Find where the given text appears and provide that cell's center as [X, Y] coordinate. 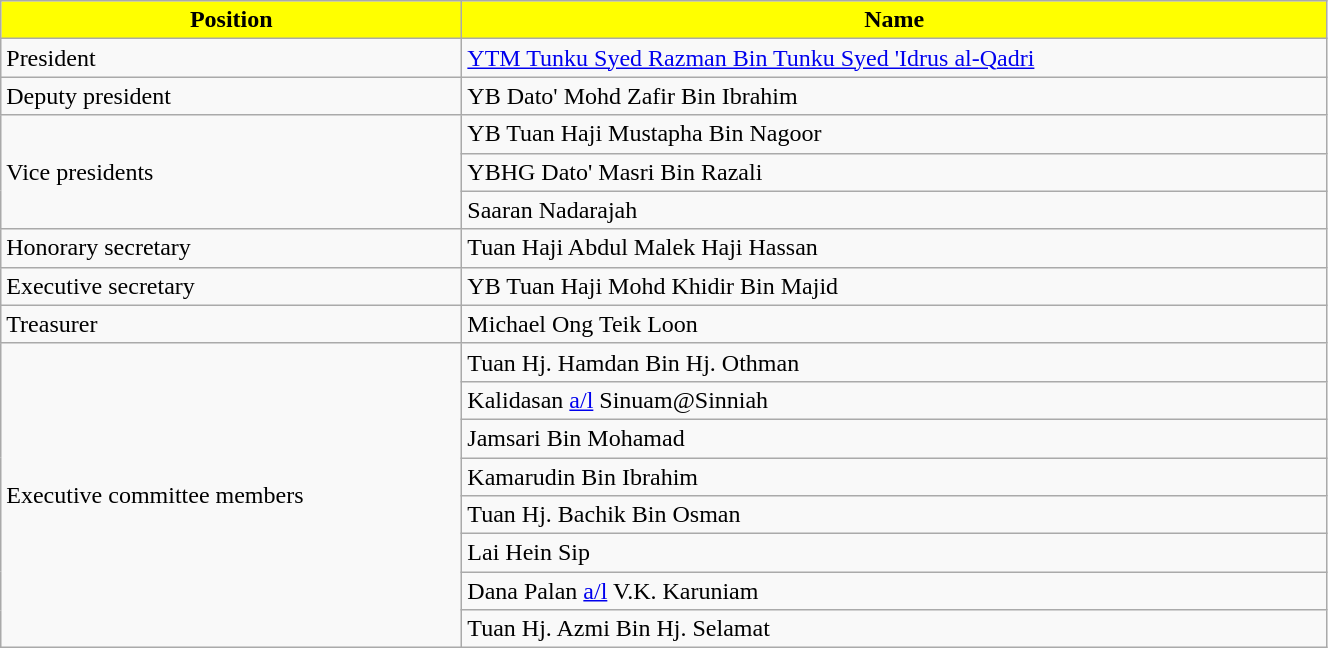
Saaran Nadarajah [894, 210]
Honorary secretary [232, 248]
Kamarudin Bin Ibrahim [894, 477]
YB Tuan Haji Mohd Khidir Bin Majid [894, 286]
Kalidasan a/l Sinuam@Sinniah [894, 400]
Deputy president [232, 96]
Position [232, 20]
President [232, 58]
Vice presidents [232, 172]
YB Dato' Mohd Zafir Bin Ibrahim [894, 96]
Michael Ong Teik Loon [894, 324]
Name [894, 20]
Lai Hein Sip [894, 553]
Tuan Hj. Azmi Bin Hj. Selamat [894, 629]
Treasurer [232, 324]
Tuan Haji Abdul Malek Haji Hassan [894, 248]
Executive secretary [232, 286]
Jamsari Bin Mohamad [894, 438]
Executive committee members [232, 495]
Dana Palan a/l V.K. Karuniam [894, 591]
YTM Tunku Syed Razman Bin Tunku Syed 'Idrus al-Qadri [894, 58]
YB Tuan Haji Mustapha Bin Nagoor [894, 134]
Tuan Hj. Bachik Bin Osman [894, 515]
YBHG Dato' Masri Bin Razali [894, 172]
Tuan Hj. Hamdan Bin Hj. Othman [894, 362]
